Scan for the cell matching the given text and deliver its [x, y] coordinate at center. 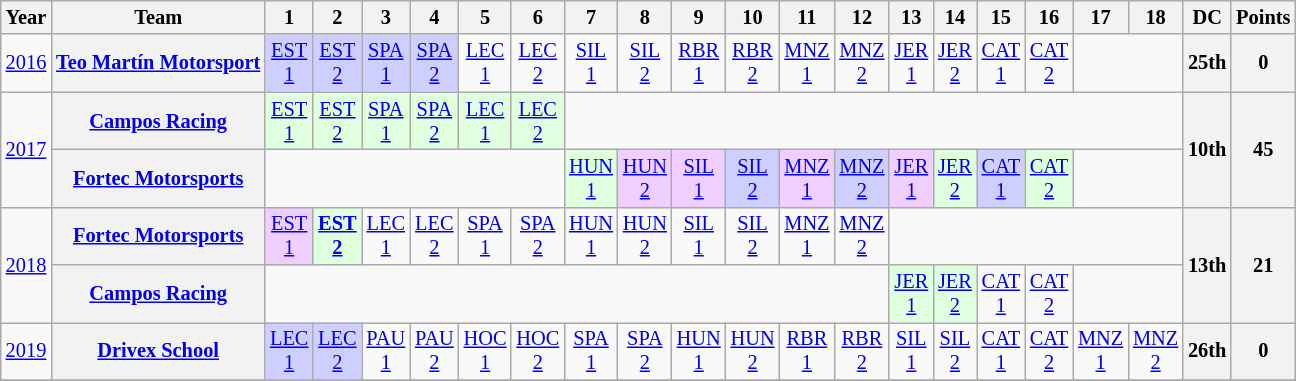
25th [1207, 63]
7 [591, 17]
13 [911, 17]
2018 [26, 264]
4 [434, 17]
45 [1263, 150]
10 [753, 17]
1 [289, 17]
Points [1263, 17]
DC [1207, 17]
14 [955, 17]
17 [1100, 17]
18 [1156, 17]
2019 [26, 351]
2016 [26, 63]
21 [1263, 264]
9 [699, 17]
10th [1207, 150]
6 [538, 17]
16 [1049, 17]
Year [26, 17]
2017 [26, 150]
Teo Martín Motorsport [158, 63]
Drivex School [158, 351]
13th [1207, 264]
Team [158, 17]
5 [486, 17]
8 [645, 17]
11 [806, 17]
12 [862, 17]
15 [1001, 17]
PAU2 [434, 351]
26th [1207, 351]
2 [337, 17]
3 [386, 17]
HOC1 [486, 351]
HOC2 [538, 351]
PAU1 [386, 351]
